Identify which cell holds the provided text, then report its [x, y] central coordinate. 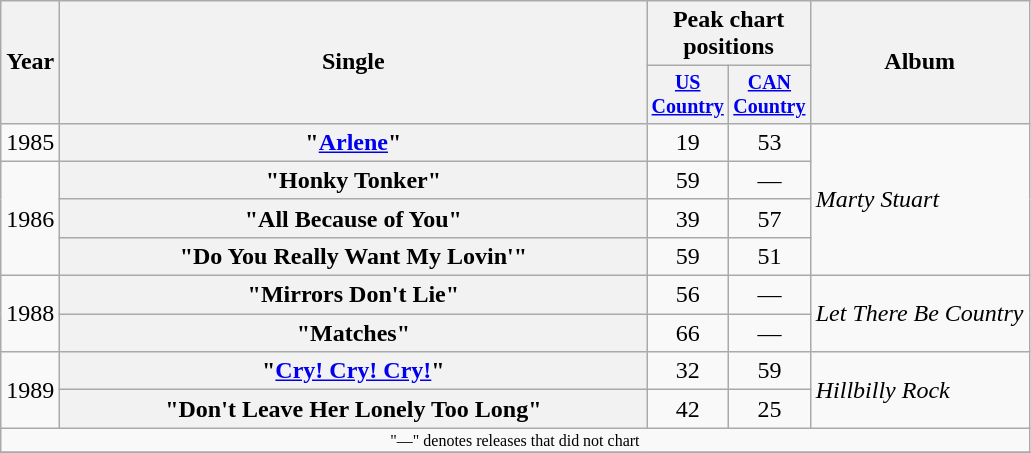
"Do You Really Want My Lovin'" [354, 256]
"All Because of You" [354, 218]
"Mirrors Don't Lie" [354, 295]
Peak chartpositions [728, 34]
Let There Be Country [920, 314]
51 [770, 256]
"Arlene" [354, 142]
1988 [30, 314]
57 [770, 218]
56 [688, 295]
"Don't Leave Her Lonely Too Long" [354, 409]
Single [354, 62]
Album [920, 62]
"—" denotes releases that did not chart [515, 440]
CAN Country [770, 94]
25 [770, 409]
53 [770, 142]
39 [688, 218]
19 [688, 142]
Year [30, 62]
Marty Stuart [920, 199]
1986 [30, 218]
"Honky Tonker" [354, 180]
"Matches" [354, 333]
42 [688, 409]
1989 [30, 390]
"Cry! Cry! Cry!" [354, 371]
US Country [688, 94]
1985 [30, 142]
32 [688, 371]
66 [688, 333]
Hillbilly Rock [920, 390]
